From the cell containing the given text, extract its center point as [X, Y] coordinate. 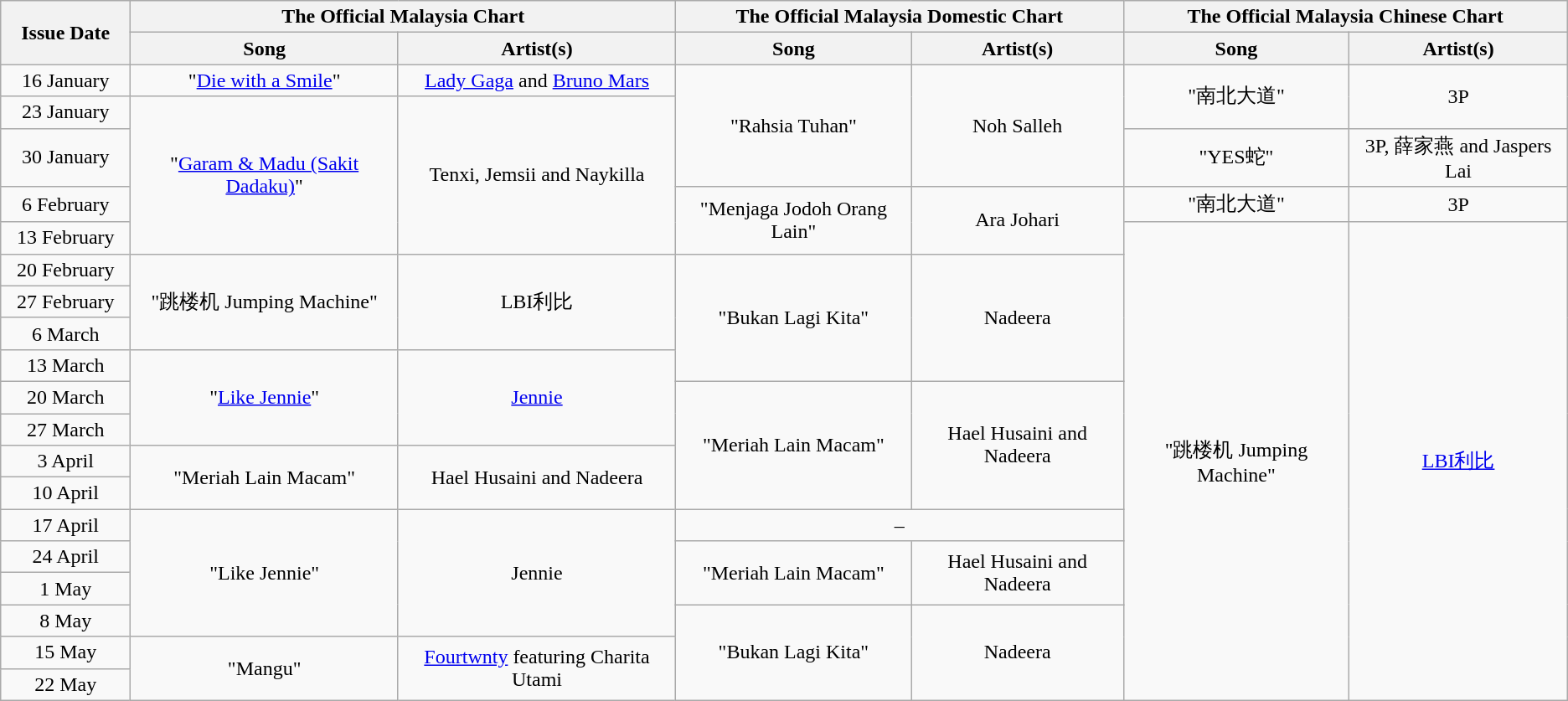
The Official Malaysia Chinese Chart [1345, 17]
20 February [65, 270]
16 January [65, 80]
"YES蛇" [1236, 157]
– [900, 525]
13 March [65, 365]
27 February [65, 302]
20 March [65, 397]
"Rahsia Tuhan" [794, 126]
3 April [65, 461]
"Menjaga Jodoh Orang Lain" [794, 221]
8 May [65, 621]
The Official Malaysia Domestic Chart [900, 17]
24 April [65, 557]
17 April [65, 525]
Issue Date [65, 33]
6 March [65, 333]
Fourtwnty featuring Charita Utami [536, 668]
3P, 薛家燕 and Jaspers Lai [1458, 157]
6 February [65, 204]
The Official Malaysia Chart [404, 17]
1 May [65, 589]
"Garam & Madu (Sakit Dadaku)" [265, 175]
15 May [65, 652]
10 April [65, 493]
13 February [65, 238]
30 January [65, 157]
27 March [65, 430]
Lady Gaga and Bruno Mars [536, 80]
Ara Johari [1017, 221]
22 May [65, 684]
23 January [65, 112]
"Mangu" [265, 668]
Noh Salleh [1017, 126]
"Die with a Smile" [265, 80]
Tenxi, Jemsii and Naykilla [536, 175]
